Find where the given text appears and provide that cell's center as [x, y] coordinate. 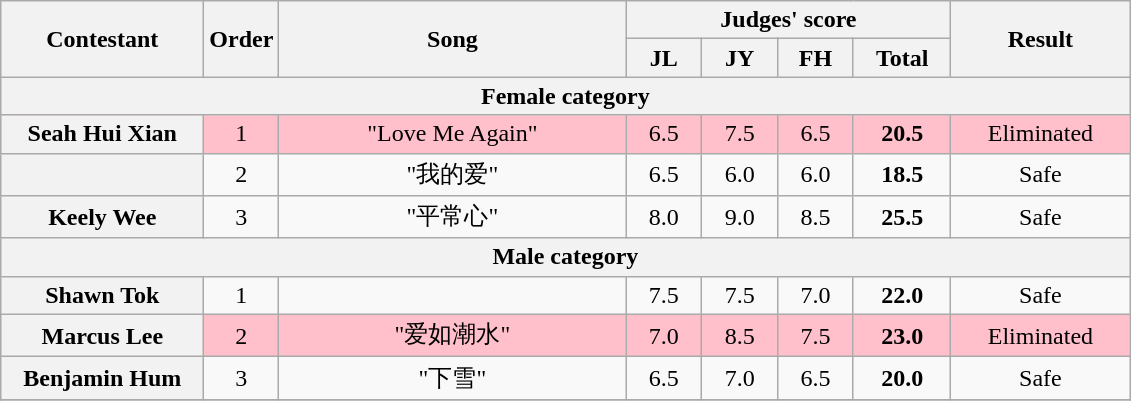
Order [242, 39]
JY [740, 58]
8.0 [664, 218]
JL [664, 58]
18.5 [902, 174]
Song [452, 39]
"Love Me Again" [452, 134]
Keely Wee [102, 218]
22.0 [902, 295]
Total [902, 58]
Male category [566, 257]
20.0 [902, 378]
Benjamin Hum [102, 378]
"下雪" [452, 378]
Result [1040, 39]
Seah Hui Xian [102, 134]
25.5 [902, 218]
FH [816, 58]
Shawn Tok [102, 295]
Marcus Lee [102, 336]
23.0 [902, 336]
"我的爱" [452, 174]
20.5 [902, 134]
9.0 [740, 218]
Judges' score [788, 20]
"平常心" [452, 218]
Contestant [102, 39]
"爱如潮水" [452, 336]
Female category [566, 96]
